Capture the cell that displays the provided text and extract its (x, y) central coordinate. 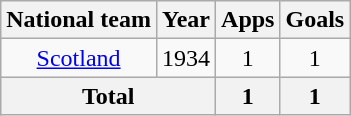
National team (79, 20)
Scotland (79, 58)
1934 (186, 58)
Year (186, 20)
Total (108, 96)
Apps (248, 20)
Goals (315, 20)
